Locate the cell with the specified text and output its (X, Y) center coordinate. 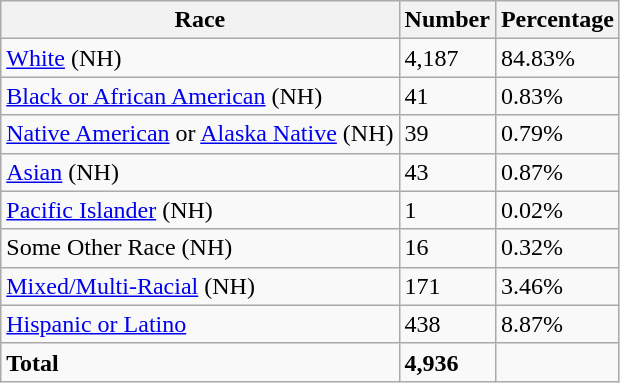
1 (447, 210)
16 (447, 248)
0.02% (557, 210)
Race (200, 20)
39 (447, 134)
Hispanic or Latino (200, 324)
Pacific Islander (NH) (200, 210)
Number (447, 20)
White (NH) (200, 58)
Native American or Alaska Native (NH) (200, 134)
171 (447, 286)
0.87% (557, 172)
0.32% (557, 248)
438 (447, 324)
4,936 (447, 362)
Some Other Race (NH) (200, 248)
Total (200, 362)
0.79% (557, 134)
4,187 (447, 58)
0.83% (557, 96)
43 (447, 172)
Percentage (557, 20)
Black or African American (NH) (200, 96)
41 (447, 96)
3.46% (557, 286)
8.87% (557, 324)
84.83% (557, 58)
Mixed/Multi-Racial (NH) (200, 286)
Asian (NH) (200, 172)
